Search for the cell housing the specified text and yield its [x, y] center coordinate. 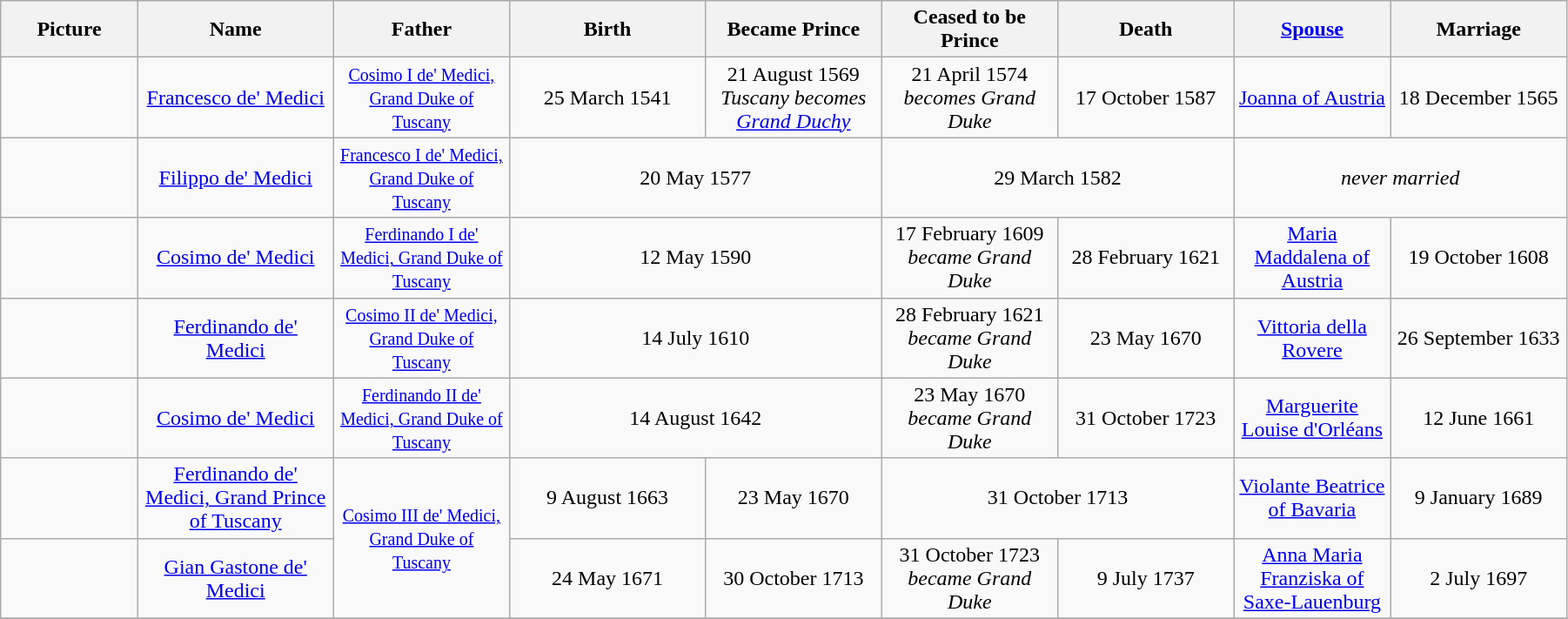
25 March 1541 [607, 98]
Anna Maria Franziska of Saxe-Lauenburg [1312, 578]
Birth [607, 30]
17 February 1609became Grand Duke [969, 258]
17 October 1587 [1145, 98]
2 July 1697 [1479, 578]
Vittoria della Rovere [1312, 338]
31 October 1723 [1145, 418]
Joanna of Austria [1312, 98]
29 March 1582 [1058, 178]
Ferdinando de' Medici [235, 338]
Ceased to be Prince [969, 30]
23 May 1670became Grand Duke [969, 418]
28 February 1621became Grand Duke [969, 338]
21 August 1569Tuscany becomes Grand Duchy [794, 98]
24 May 1671 [607, 578]
Francesco de' Medici [235, 98]
12 June 1661 [1479, 418]
31 October 1723became Grand Duke [969, 578]
Maria Maddalena of Austria [1312, 258]
14 August 1642 [696, 418]
18 December 1565 [1479, 98]
Marriage [1479, 30]
9 August 1663 [607, 498]
9 July 1737 [1145, 578]
Cosimo I de' Medici, Grand Duke of Tuscany [421, 98]
Violante Beatrice of Bavaria [1312, 498]
Ferdinando de' Medici, Grand Prince of Tuscany [235, 498]
Cosimo III de' Medici, Grand Duke of Tuscany [421, 538]
28 February 1621 [1145, 258]
Ferdinando I de' Medici, Grand Duke of Tuscany [421, 258]
Filippo de' Medici [235, 178]
9 January 1689 [1479, 498]
Ferdinando II de' Medici, Grand Duke of Tuscany [421, 418]
Father [421, 30]
Name [235, 30]
Francesco I de' Medici, Grand Duke of Tuscany [421, 178]
31 October 1713 [1058, 498]
Marguerite Louise d'Orléans [1312, 418]
Picture [70, 30]
20 May 1577 [696, 178]
14 July 1610 [696, 338]
Cosimo II de' Medici, Grand Duke of Tuscany [421, 338]
26 September 1633 [1479, 338]
Spouse [1312, 30]
30 October 1713 [794, 578]
never married [1400, 178]
21 April 1574becomes Grand Duke [969, 98]
Death [1145, 30]
12 May 1590 [696, 258]
Became Prince [794, 30]
Gian Gastone de' Medici [235, 578]
19 October 1608 [1479, 258]
